Determine the (X, Y) coordinate at the center of the cell enclosing the given text.  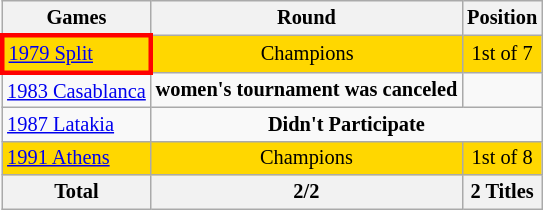
1983 Casablanca (76, 90)
1st of 8 (502, 158)
1991 Athens (76, 158)
Games (76, 18)
Total (76, 192)
Position (502, 18)
women's tournament was canceled (307, 90)
1987 Latakia (76, 124)
2 Titles (502, 192)
Round (307, 18)
Didn't Participate (346, 124)
1979 Split (76, 54)
2/2 (307, 192)
1st of 7 (502, 54)
